Return the (x, y) coordinate for the center point of the cell that contains the specified text.  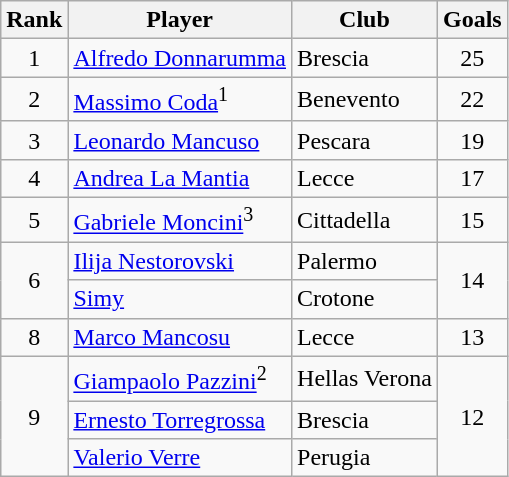
Hellas Verona (365, 378)
Simy (180, 299)
6 (34, 280)
22 (472, 100)
Pescara (365, 140)
Ernesto Torregrossa (180, 420)
15 (472, 220)
17 (472, 178)
Massimo Coda1 (180, 100)
1 (34, 58)
8 (34, 337)
19 (472, 140)
Rank (34, 20)
Perugia (365, 458)
4 (34, 178)
2 (34, 100)
13 (472, 337)
5 (34, 220)
Gabriele Moncini3 (180, 220)
Valerio Verre (180, 458)
Benevento (365, 100)
12 (472, 416)
Palermo (365, 261)
14 (472, 280)
Player (180, 20)
9 (34, 416)
Marco Mancosu (180, 337)
25 (472, 58)
Leonardo Mancuso (180, 140)
Andrea La Mantia (180, 178)
Goals (472, 20)
Crotone (365, 299)
Giampaolo Pazzini2 (180, 378)
Ilija Nestorovski (180, 261)
Cittadella (365, 220)
Alfredo Donnarumma (180, 58)
3 (34, 140)
Club (365, 20)
